From the cell containing the given text, extract its center point as [x, y] coordinate. 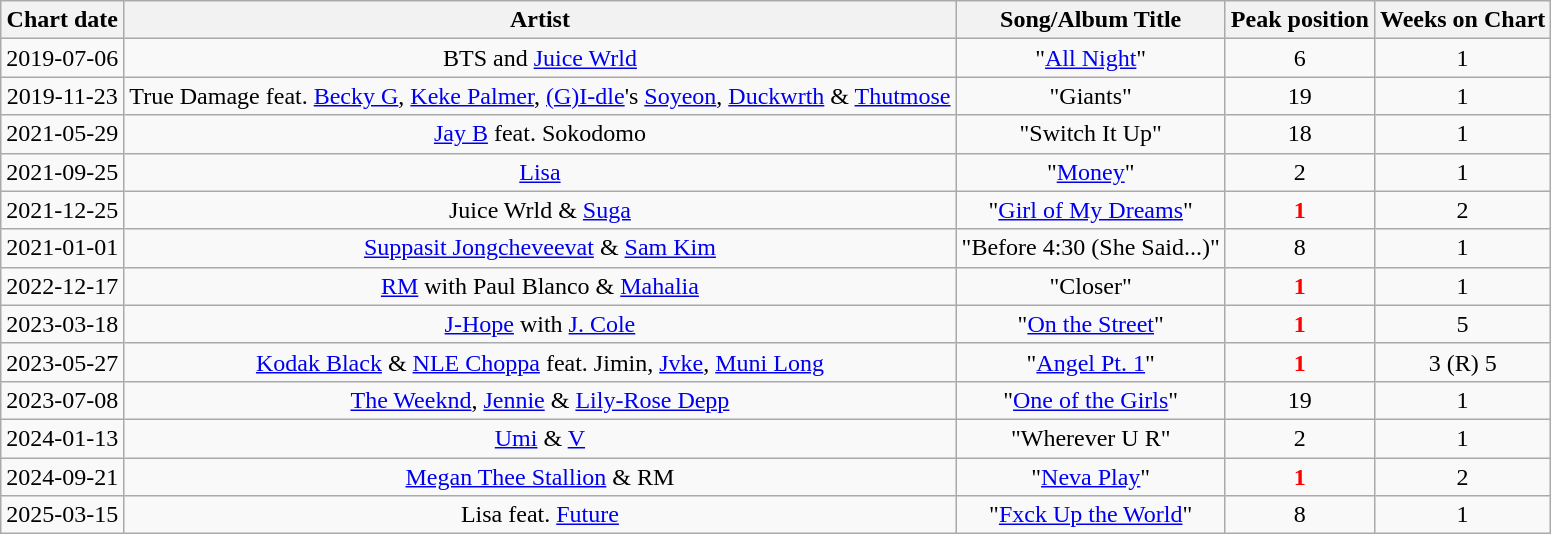
"Closer" [1090, 286]
2024-01-13 [62, 438]
True Damage feat. Becky G, Keke Palmer, (G)I-dle's Soyeon, Duckwrth & Thutmose [540, 96]
Suppasit Jongcheveevat & Sam Kim [540, 248]
2023-07-08 [62, 400]
"Angel Pt. 1" [1090, 362]
Artist [540, 20]
"Girl of My Dreams" [1090, 210]
2023-05-27 [62, 362]
Juice Wrld & Suga [540, 210]
Kodak Black & NLE Choppa feat. Jimin, Jvke, Muni Long [540, 362]
RM with Paul Blanco & Mahalia [540, 286]
"Fxck Up the World" [1090, 515]
Lisa feat. Future [540, 515]
2019-07-06 [62, 58]
Chart date [62, 20]
3 (R) 5 [1462, 362]
2025-03-15 [62, 515]
2019-11-23 [62, 96]
2023-03-18 [62, 324]
2024-09-21 [62, 477]
J-Hope with J. Cole [540, 324]
"All Night" [1090, 58]
6 [1300, 58]
"Wherever U R" [1090, 438]
Song/Album Title [1090, 20]
BTS and Juice Wrld [540, 58]
"Before 4:30 (She Said...)" [1090, 248]
"Money" [1090, 172]
2022-12-17 [62, 286]
5 [1462, 324]
Umi & V [540, 438]
"Switch It Up" [1090, 134]
Lisa [540, 172]
"On the Street" [1090, 324]
18 [1300, 134]
2021-01-01 [62, 248]
"One of the Girls" [1090, 400]
Weeks on Chart [1462, 20]
"Giants" [1090, 96]
The Weeknd, Jennie & Lily-Rose Depp [540, 400]
2021-05-29 [62, 134]
"Neva Play" [1090, 477]
Peak position [1300, 20]
Megan Thee Stallion & RM [540, 477]
2021-09-25 [62, 172]
2021-12-25 [62, 210]
Jay B feat. Sokodomo [540, 134]
